Capture the cell that displays the provided text and extract its (X, Y) central coordinate. 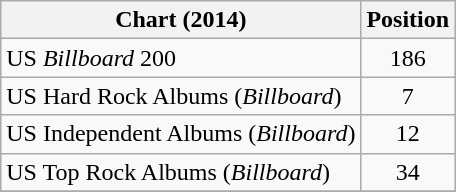
Chart (2014) (181, 20)
US Hard Rock Albums (Billboard) (181, 96)
US Billboard 200 (181, 58)
US Independent Albums (Billboard) (181, 134)
186 (408, 58)
7 (408, 96)
34 (408, 172)
Position (408, 20)
US Top Rock Albums (Billboard) (181, 172)
12 (408, 134)
